Identify which cell holds the provided text, then report its [x, y] central coordinate. 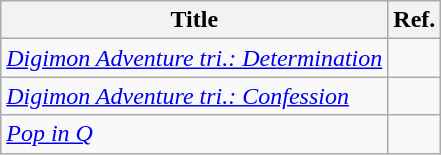
Digimon Adventure tri.: Confession [194, 96]
Digimon Adventure tri.: Determination [194, 58]
Pop in Q [194, 134]
Ref. [414, 20]
Title [194, 20]
